Scan for the cell matching the given text and deliver its (X, Y) coordinate at center. 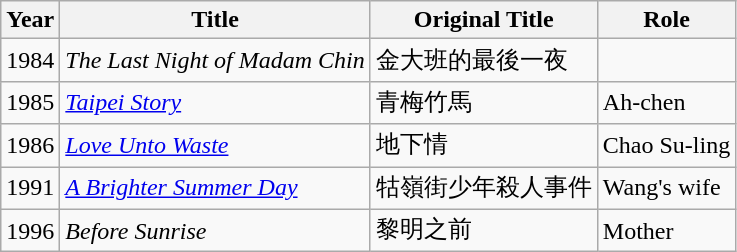
Before Sunrise (215, 230)
1985 (30, 102)
1986 (30, 146)
Year (30, 20)
黎明之前 (484, 230)
Ah-chen (666, 102)
Original Title (484, 20)
Taipei Story (215, 102)
青梅竹馬 (484, 102)
A Brighter Summer Day (215, 188)
地下情 (484, 146)
Love Unto Waste (215, 146)
Mother (666, 230)
Title (215, 20)
1984 (30, 60)
Wang's wife (666, 188)
1996 (30, 230)
牯嶺街少年殺人事件 (484, 188)
1991 (30, 188)
The Last Night of Madam Chin (215, 60)
Chao Su-ling (666, 146)
Role (666, 20)
金大班的最後一夜 (484, 60)
